From the cell containing the given text, extract its center point as (X, Y) coordinate. 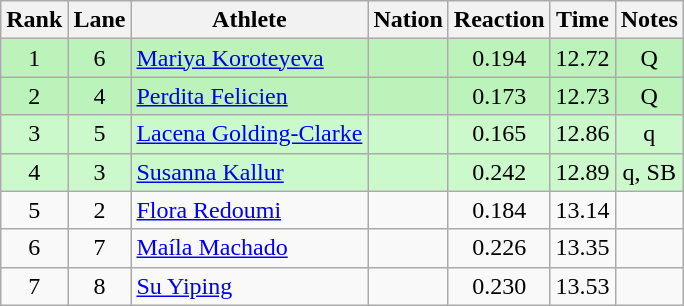
12.73 (582, 96)
13.35 (582, 248)
1 (34, 58)
Lacena Golding-Clarke (250, 134)
12.86 (582, 134)
0.194 (499, 58)
13.53 (582, 286)
Rank (34, 20)
Time (582, 20)
0.242 (499, 172)
0.230 (499, 286)
Susanna Kallur (250, 172)
0.184 (499, 210)
Athlete (250, 20)
8 (100, 286)
q (649, 134)
12.89 (582, 172)
Maíla Machado (250, 248)
Notes (649, 20)
Lane (100, 20)
0.165 (499, 134)
Su Yiping (250, 286)
Flora Redoumi (250, 210)
Reaction (499, 20)
Nation (408, 20)
Perdita Felicien (250, 96)
q, SB (649, 172)
12.72 (582, 58)
13.14 (582, 210)
0.226 (499, 248)
Mariya Koroteyeva (250, 58)
0.173 (499, 96)
